Extract the [x, y] coordinate from the center of the cell holding the provided text.  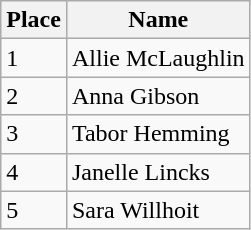
2 [34, 96]
4 [34, 172]
Sara Willhoit [158, 210]
Name [158, 20]
Anna Gibson [158, 96]
Allie McLaughlin [158, 58]
1 [34, 58]
Janelle Lincks [158, 172]
Tabor Hemming [158, 134]
5 [34, 210]
Place [34, 20]
3 [34, 134]
